Extract the (X, Y) coordinate from the center of the cell holding the provided text.  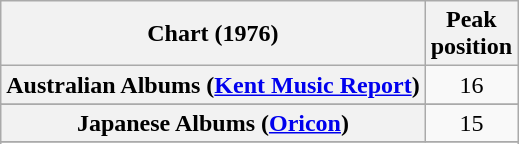
Japanese Albums (Oricon) (213, 123)
16 (471, 85)
Australian Albums (Kent Music Report) (213, 85)
Peakposition (471, 34)
15 (471, 123)
Chart (1976) (213, 34)
